Return [X, Y] of the center of cell containing provided text 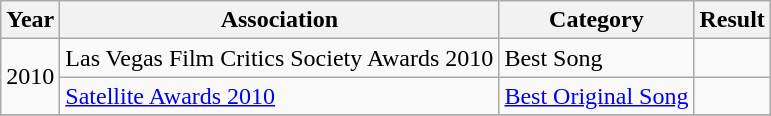
Result [732, 20]
Association [280, 20]
Year [30, 20]
2010 [30, 77]
Best Song [596, 58]
Best Original Song [596, 96]
Las Vegas Film Critics Society Awards 2010 [280, 58]
Category [596, 20]
Satellite Awards 2010 [280, 96]
